Provide the (X, Y) coordinate of the cell's center where the given text is located.  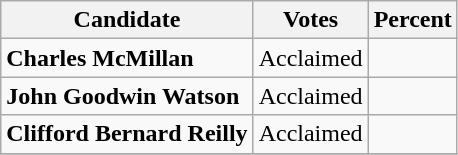
Clifford Bernard Reilly (127, 134)
John Goodwin Watson (127, 96)
Percent (412, 20)
Candidate (127, 20)
Charles McMillan (127, 58)
Votes (310, 20)
